Determine the (x, y) coordinate at the center of the cell enclosing the given text.  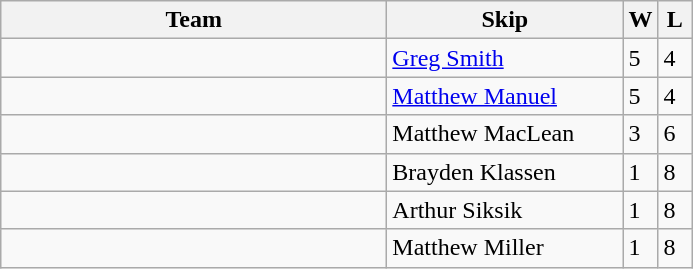
3 (640, 134)
Matthew Miller (505, 248)
Greg Smith (505, 58)
Matthew MacLean (505, 134)
L (675, 20)
W (640, 20)
Matthew Manuel (505, 96)
Brayden Klassen (505, 172)
Team (194, 20)
Arthur Siksik (505, 210)
Skip (505, 20)
6 (675, 134)
